Detect which cell encompasses the target text, then output its [x, y] center coordinate. 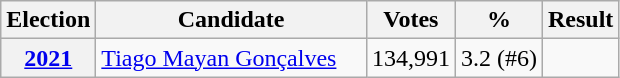
Result [580, 20]
2021 [48, 58]
Election [48, 20]
Candidate [232, 20]
Votes [410, 20]
Tiago Mayan Gonçalves [232, 58]
3.2 (#6) [498, 58]
% [498, 20]
134,991 [410, 58]
